Locate the cell with the specified text and output its [X, Y] center coordinate. 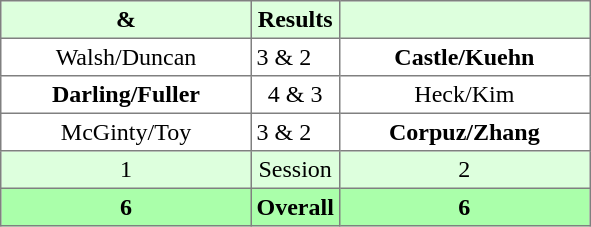
& [126, 20]
Darling/Fuller [126, 95]
Results [295, 20]
Castle/Kuehn [464, 57]
Session [295, 170]
Overall [295, 207]
4 & 3 [295, 95]
Walsh/Duncan [126, 57]
Heck/Kim [464, 95]
Corpuz/Zhang [464, 132]
1 [126, 170]
McGinty/Toy [126, 132]
2 [464, 170]
